Find where the given text appears and provide that cell's center as [x, y] coordinate. 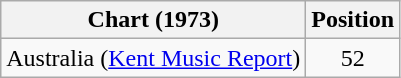
Australia (Kent Music Report) [154, 58]
Position [353, 20]
Chart (1973) [154, 20]
52 [353, 58]
